Provide the [X, Y] coordinate of the cell's center where the given text is located.  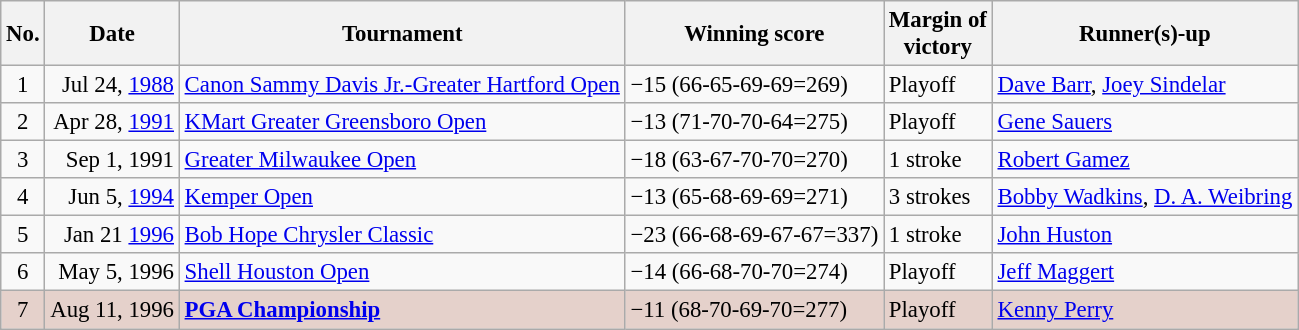
−18 (63-67-70-70=270) [754, 160]
Jul 24, 1988 [112, 85]
Jan 21 1996 [112, 235]
Kenny Perry [1144, 310]
Sep 1, 1991 [112, 160]
Kemper Open [402, 197]
6 [23, 273]
5 [23, 235]
−14 (66-68-70-70=274) [754, 273]
Winning score [754, 34]
Canon Sammy Davis Jr.-Greater Hartford Open [402, 85]
4 [23, 197]
Date [112, 34]
−23 (66-68-69-67-67=337) [754, 235]
John Huston [1144, 235]
−11 (68-70-69-70=277) [754, 310]
No. [23, 34]
2 [23, 122]
Tournament [402, 34]
−13 (71-70-70-64=275) [754, 122]
PGA Championship [402, 310]
Jun 5, 1994 [112, 197]
1 [23, 85]
Bobby Wadkins, D. A. Weibring [1144, 197]
Greater Milwaukee Open [402, 160]
May 5, 1996 [112, 273]
Dave Barr, Joey Sindelar [1144, 85]
3 [23, 160]
Shell Houston Open [402, 273]
Jeff Maggert [1144, 273]
Runner(s)-up [1144, 34]
7 [23, 310]
Gene Sauers [1144, 122]
Margin ofvictory [938, 34]
Apr 28, 1991 [112, 122]
−13 (65-68-69-69=271) [754, 197]
3 strokes [938, 197]
Aug 11, 1996 [112, 310]
Bob Hope Chrysler Classic [402, 235]
Robert Gamez [1144, 160]
−15 (66-65-69-69=269) [754, 85]
KMart Greater Greensboro Open [402, 122]
